Capture the cell that displays the provided text and extract its [X, Y] central coordinate. 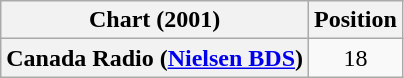
18 [356, 58]
Canada Radio (Nielsen BDS) [155, 58]
Chart (2001) [155, 20]
Position [356, 20]
